Return [x, y] of the center of cell containing provided text 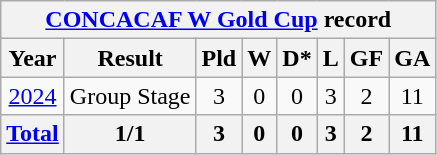
GF [366, 58]
1/1 [130, 134]
Pld [219, 58]
Group Stage [130, 96]
Year [33, 58]
D* [297, 58]
CONCACAF W Gold Cup record [218, 20]
GA [412, 58]
2024 [33, 96]
Result [130, 58]
W [260, 58]
Total [33, 134]
L [330, 58]
